Output the (x, y) coordinate of the center of the cell containing the given text.  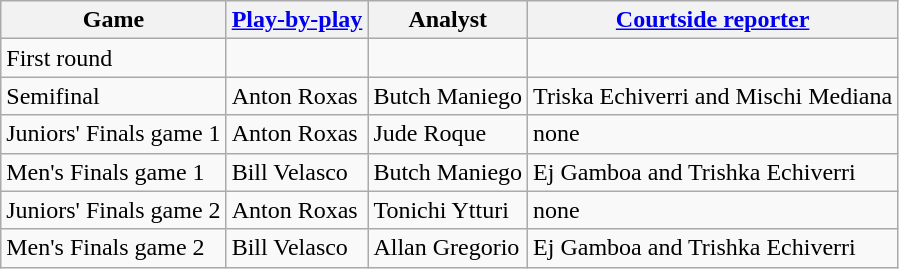
Men's Finals game 1 (114, 172)
Men's Finals game 2 (114, 248)
Game (114, 20)
Triska Echiverri and Mischi Mediana (713, 96)
Courtside reporter (713, 20)
Juniors' Finals game 2 (114, 210)
Analyst (448, 20)
Play-by-play (297, 20)
Semifinal (114, 96)
Jude Roque (448, 134)
Allan Gregorio (448, 248)
Juniors' Finals game 1 (114, 134)
Tonichi Ytturi (448, 210)
First round (114, 58)
